Capture the cell that displays the provided text and extract its (x, y) central coordinate. 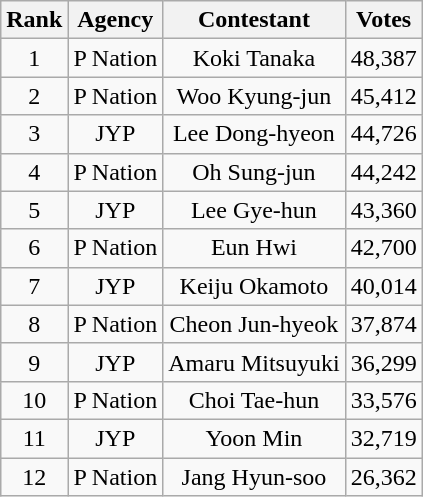
44,242 (384, 172)
Lee Dong-hyeon (254, 134)
8 (34, 324)
37,874 (384, 324)
Contestant (254, 20)
Koki Tanaka (254, 58)
Oh Sung-jun (254, 172)
9 (34, 362)
Jang Hyun-soo (254, 477)
Yoon Min (254, 438)
Cheon Jun-hyeok (254, 324)
36,299 (384, 362)
10 (34, 400)
Votes (384, 20)
43,360 (384, 210)
Amaru Mitsuyuki (254, 362)
2 (34, 96)
42,700 (384, 248)
26,362 (384, 477)
Woo Kyung-jun (254, 96)
33,576 (384, 400)
Eun Hwi (254, 248)
40,014 (384, 286)
5 (34, 210)
11 (34, 438)
Choi Tae-hun (254, 400)
Rank (34, 20)
Agency (116, 20)
4 (34, 172)
7 (34, 286)
44,726 (384, 134)
45,412 (384, 96)
3 (34, 134)
12 (34, 477)
32,719 (384, 438)
1 (34, 58)
Lee Gye-hun (254, 210)
Keiju Okamoto (254, 286)
6 (34, 248)
48,387 (384, 58)
